For the text-containing cell, return its midpoint in [x, y] coordinate format. 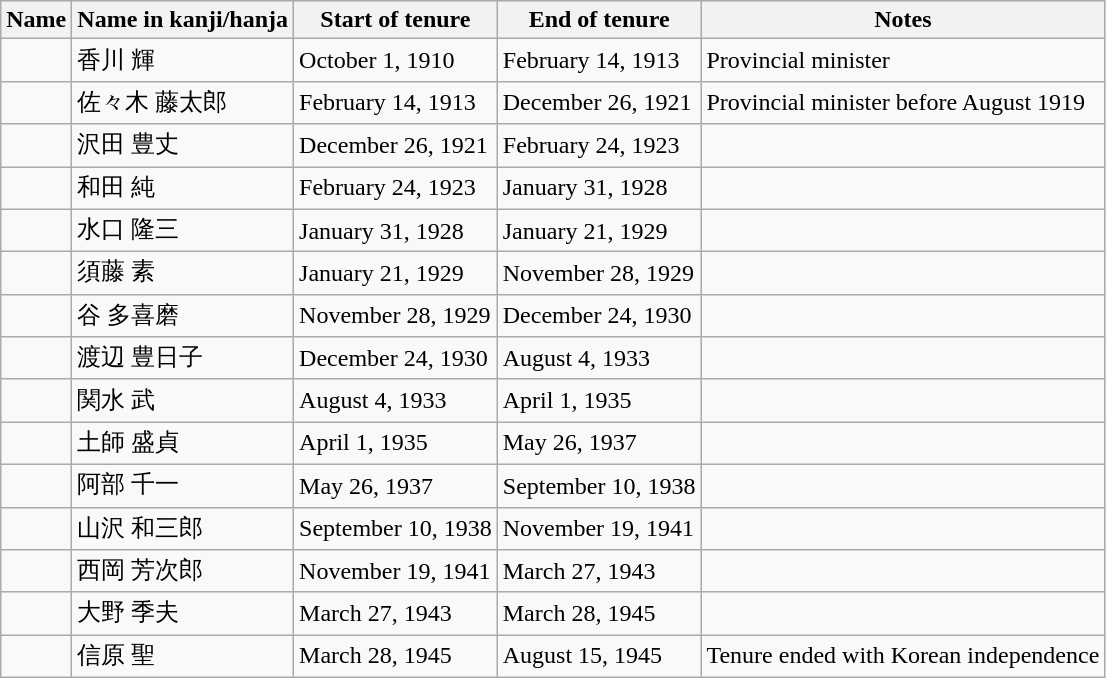
Name [36, 20]
Notes [903, 20]
佐々木 藤太郎 [183, 102]
渡辺 豊日子 [183, 358]
谷 多喜磨 [183, 316]
阿部 千一 [183, 486]
沢田 豊丈 [183, 146]
山沢 和三郎 [183, 528]
信原 聖 [183, 656]
Tenure ended with Korean independence [903, 656]
関水 武 [183, 400]
End of tenure [599, 20]
Start of tenure [396, 20]
西岡 芳次郎 [183, 572]
香川 輝 [183, 60]
土師 盛貞 [183, 444]
August 15, 1945 [599, 656]
Provincial minister before August 1919 [903, 102]
October 1, 1910 [396, 60]
大野 季夫 [183, 614]
Name in kanji/hanja [183, 20]
水口 隆三 [183, 230]
須藤 素 [183, 274]
和田 純 [183, 188]
Provincial minister [903, 60]
